Determine the (x, y) coordinate at the center of the cell enclosing the given text.  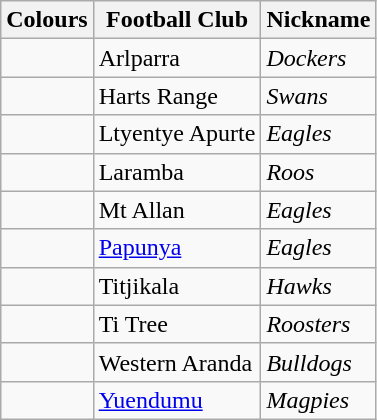
Roosters (318, 324)
Colours (47, 20)
Papunya (177, 248)
Hawks (318, 286)
Arlparra (177, 58)
Harts Range (177, 96)
Ti Tree (177, 324)
Titjikala (177, 286)
Football Club (177, 20)
Nickname (318, 20)
Bulldogs (318, 362)
Dockers (318, 58)
Magpies (318, 400)
Western Aranda (177, 362)
Mt Allan (177, 210)
Swans (318, 96)
Laramba (177, 172)
Ltyentye Apurte (177, 134)
Yuendumu (177, 400)
Roos (318, 172)
